Return the [x, y] coordinate for the center point of the cell that contains the specified text.  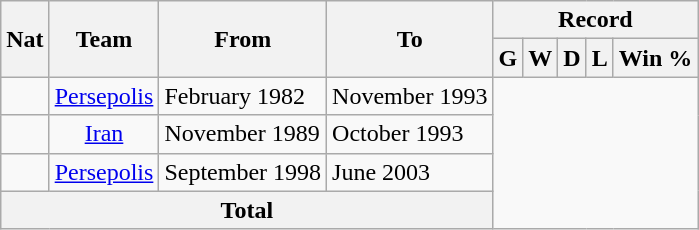
November 1993 [410, 96]
G [508, 58]
Nat [25, 39]
From [243, 39]
June 2003 [410, 172]
February 1982 [243, 96]
Total [247, 210]
D [572, 58]
October 1993 [410, 134]
Iran [104, 134]
W [540, 58]
L [600, 58]
September 1998 [243, 172]
November 1989 [243, 134]
Record [596, 20]
To [410, 39]
Team [104, 39]
Win % [656, 58]
